Pinpoint the cell where the given text exists, returning its [X, Y] midpoint coordinate. 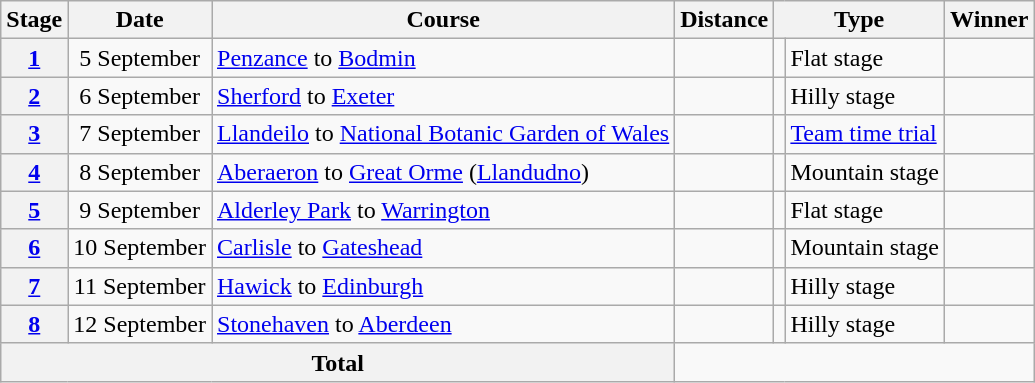
Total [338, 362]
12 September [140, 324]
7 [34, 286]
5 September [140, 58]
6 [34, 248]
10 September [140, 248]
6 September [140, 96]
Hawick to Edinburgh [444, 286]
Course [444, 20]
Stonehaven to Aberdeen [444, 324]
Sherford to Exeter [444, 96]
Date [140, 20]
2 [34, 96]
1 [34, 58]
11 September [140, 286]
4 [34, 172]
5 [34, 210]
Aberaeron to Great Orme (Llandudno) [444, 172]
Distance [724, 20]
Team time trial [865, 134]
Alderley Park to Warrington [444, 210]
Type [860, 20]
Penzance to Bodmin [444, 58]
Llandeilo to National Botanic Garden of Wales [444, 134]
8 [34, 324]
9 September [140, 210]
7 September [140, 134]
3 [34, 134]
Carlisle to Gateshead [444, 248]
Winner [990, 20]
Stage [34, 20]
8 September [140, 172]
